Find where the given text appears and provide that cell's center as [X, Y] coordinate. 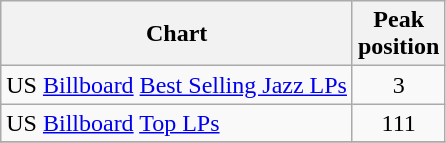
US Billboard Best Selling Jazz LPs [177, 85]
111 [398, 123]
Chart [177, 34]
Peakposition [398, 34]
US Billboard Top LPs [177, 123]
3 [398, 85]
